For the text-containing cell, return its midpoint in [x, y] coordinate format. 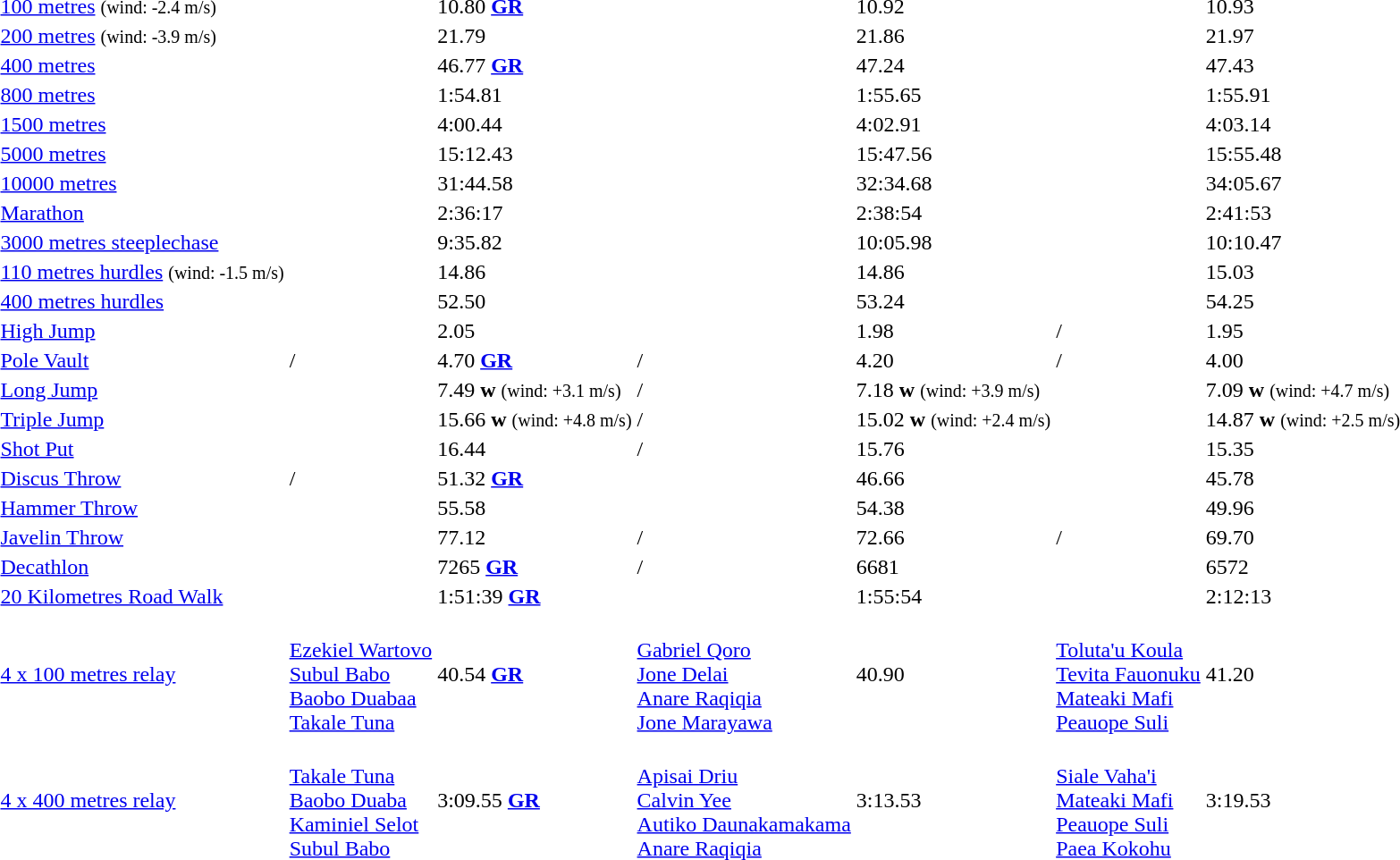
2.05 [535, 331]
31:44.58 [535, 183]
1:55:54 [953, 596]
54.38 [953, 508]
32:34.68 [953, 183]
7265 GR [535, 567]
1:54.81 [535, 95]
40.90 [953, 674]
4:00.44 [535, 124]
1:51:39 GR [535, 596]
72.66 [953, 537]
15:47.56 [953, 154]
Toluta'u Koula Tevita Fauonuku Mateaki Mafi Peauope Suli [1128, 674]
40.54 GR [535, 674]
Gabriel Qoro Jone Delai Anare Raqiqia Jone Marayawa [744, 674]
2:36:17 [535, 213]
10:05.98 [953, 242]
77.12 [535, 537]
53.24 [953, 301]
46.66 [953, 478]
6681 [953, 567]
7.49 w (wind: +3.1 m/s) [535, 390]
15:12.43 [535, 154]
46.77 GR [535, 65]
7.18 w (wind: +3.9 m/s) [953, 390]
16.44 [535, 449]
9:35.82 [535, 242]
52.50 [535, 301]
51.32 GR [535, 478]
Ezekiel Wartovo Subul Babo Baobo Duabaa Takale Tuna [361, 674]
1.98 [953, 331]
15.66 w (wind: +4.8 m/s) [535, 419]
4.70 GR [535, 360]
15.76 [953, 449]
1:55.65 [953, 95]
21.86 [953, 36]
2:38:54 [953, 213]
55.58 [535, 508]
21.79 [535, 36]
4.20 [953, 360]
47.24 [953, 65]
4:02.91 [953, 124]
15.02 w (wind: +2.4 m/s) [953, 419]
